Output the [X, Y] coordinate of the center of the cell containing the given text.  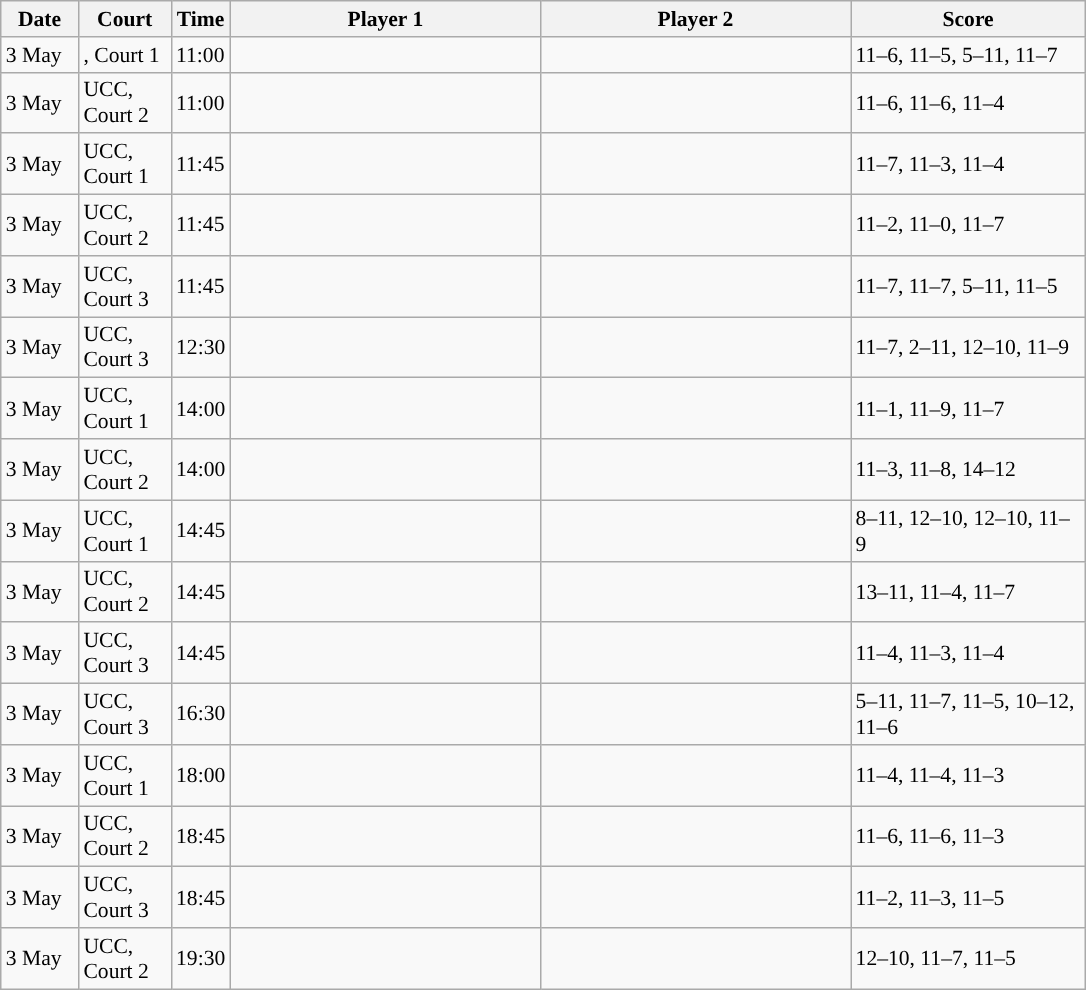
11–7, 11–7, 5–11, 11–5 [968, 286]
, Court 1 [124, 55]
11–4, 11–4, 11–3 [968, 776]
Score [968, 19]
12:30 [200, 348]
11–1, 11–9, 11–7 [968, 408]
11–4, 11–3, 11–4 [968, 654]
11–7, 2–11, 12–10, 11–9 [968, 348]
8–11, 12–10, 12–10, 11–9 [968, 530]
Player 1 [385, 19]
16:30 [200, 714]
11–6, 11–6, 11–4 [968, 102]
13–11, 11–4, 11–7 [968, 592]
11–6, 11–5, 5–11, 11–7 [968, 55]
11–6, 11–6, 11–3 [968, 836]
Time [200, 19]
Court [124, 19]
12–10, 11–7, 11–5 [968, 958]
11–3, 11–8, 14–12 [968, 470]
11–2, 11–3, 11–5 [968, 898]
18:00 [200, 776]
Date [40, 19]
Player 2 [695, 19]
19:30 [200, 958]
11–7, 11–3, 11–4 [968, 164]
11–2, 11–0, 11–7 [968, 226]
5–11, 11–7, 11–5, 10–12, 11–6 [968, 714]
